Pinpoint the cell where the given text exists, returning its [X, Y] midpoint coordinate. 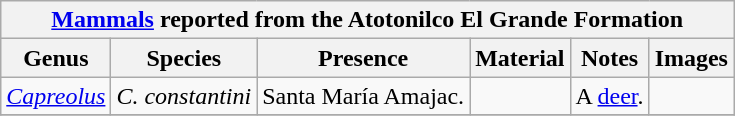
Species [184, 58]
Material [520, 58]
Presence [364, 58]
Notes [610, 58]
Santa María Amajac. [364, 96]
Capreolus [56, 96]
Mammals reported from the Atotonilco El Grande Formation [368, 20]
A deer. [610, 96]
Images [691, 58]
C. constantini [184, 96]
Genus [56, 58]
